Extract the [x, y] coordinate from the center of the cell holding the provided text.  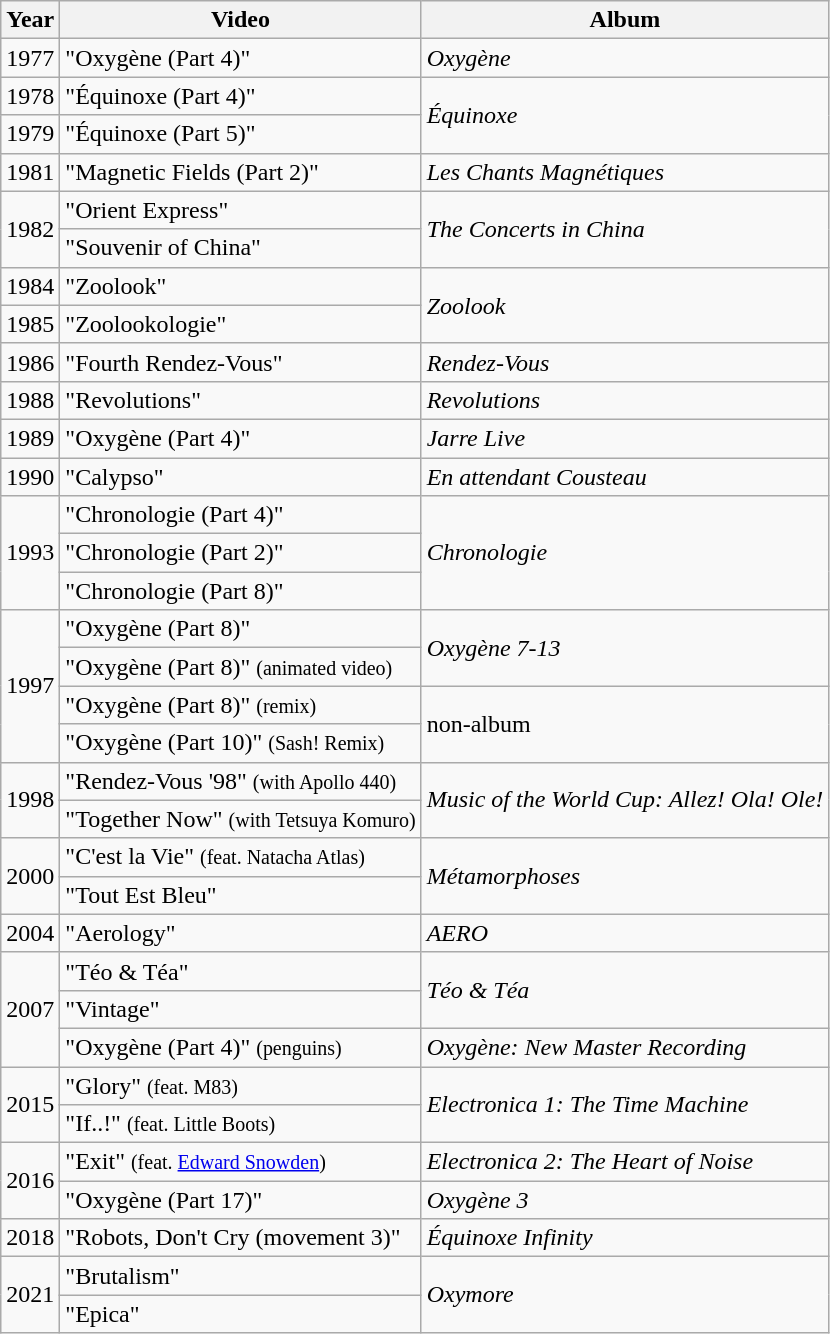
2007 [30, 1009]
"Zoolook" [240, 286]
1993 [30, 553]
"Souvenir of China" [240, 248]
AERO [625, 933]
Métamorphoses [625, 876]
"Brutalism" [240, 1276]
1978 [30, 96]
"Aerology" [240, 933]
"Robots, Don't Cry (movement 3)" [240, 1238]
1990 [30, 477]
2000 [30, 876]
1984 [30, 286]
Electronica 1: The Time Machine [625, 1104]
"Oxygène (Part 8)" [240, 629]
1982 [30, 229]
1997 [30, 686]
The Concerts in China [625, 229]
"Équinoxe (Part 4)" [240, 96]
2018 [30, 1238]
"Exit" (feat. Edward Snowden) [240, 1162]
non-album [625, 724]
Oxygène 3 [625, 1200]
2021 [30, 1295]
Les Chants Magnétiques [625, 172]
Revolutions [625, 400]
2004 [30, 933]
2015 [30, 1104]
"Chronologie (Part 8)" [240, 591]
"Calypso" [240, 477]
"Zoolookologie" [240, 324]
1989 [30, 438]
En attendant Cousteau [625, 477]
"Glory" (feat. M83) [240, 1085]
"Epica" [240, 1314]
"Chronologie (Part 2)" [240, 553]
"Revolutions" [240, 400]
1985 [30, 324]
Zoolook [625, 305]
"Tout Est Bleu" [240, 895]
1986 [30, 362]
Équinoxe Infinity [625, 1238]
1981 [30, 172]
Oxygène: New Master Recording [625, 1047]
"Oxygène (Part 4)" (penguins) [240, 1047]
"Oxygène (Part 8)" (animated video) [240, 667]
"Oxygène (Part 10)" (Sash! Remix) [240, 743]
1979 [30, 134]
Oxymore [625, 1295]
Équinoxe [625, 115]
"Orient Express" [240, 210]
"Magnetic Fields (Part 2)" [240, 172]
"C'est la Vie" (feat. Natacha Atlas) [240, 857]
1998 [30, 800]
Oxygène 7-13 [625, 648]
"Téo & Téa" [240, 971]
Album [625, 20]
"Oxygène (Part 17)" [240, 1200]
"Équinoxe (Part 5)" [240, 134]
"Chronologie (Part 4)" [240, 515]
2016 [30, 1181]
"Vintage" [240, 1009]
Rendez-Vous [625, 362]
"If..!" (feat. Little Boots) [240, 1124]
Year [30, 20]
"Rendez-Vous '98" (with Apollo 440) [240, 781]
Oxygène [625, 58]
1988 [30, 400]
Jarre Live [625, 438]
1977 [30, 58]
Electronica 2: The Heart of Noise [625, 1162]
"Together Now" (with Tetsuya Komuro) [240, 819]
"Fourth Rendez-Vous" [240, 362]
Chronologie [625, 553]
"Oxygène (Part 8)" (remix) [240, 705]
Music of the World Cup: Allez! Ola! Ole! [625, 800]
Téo & Téa [625, 990]
Video [240, 20]
